For the text-containing cell, return its midpoint in [x, y] coordinate format. 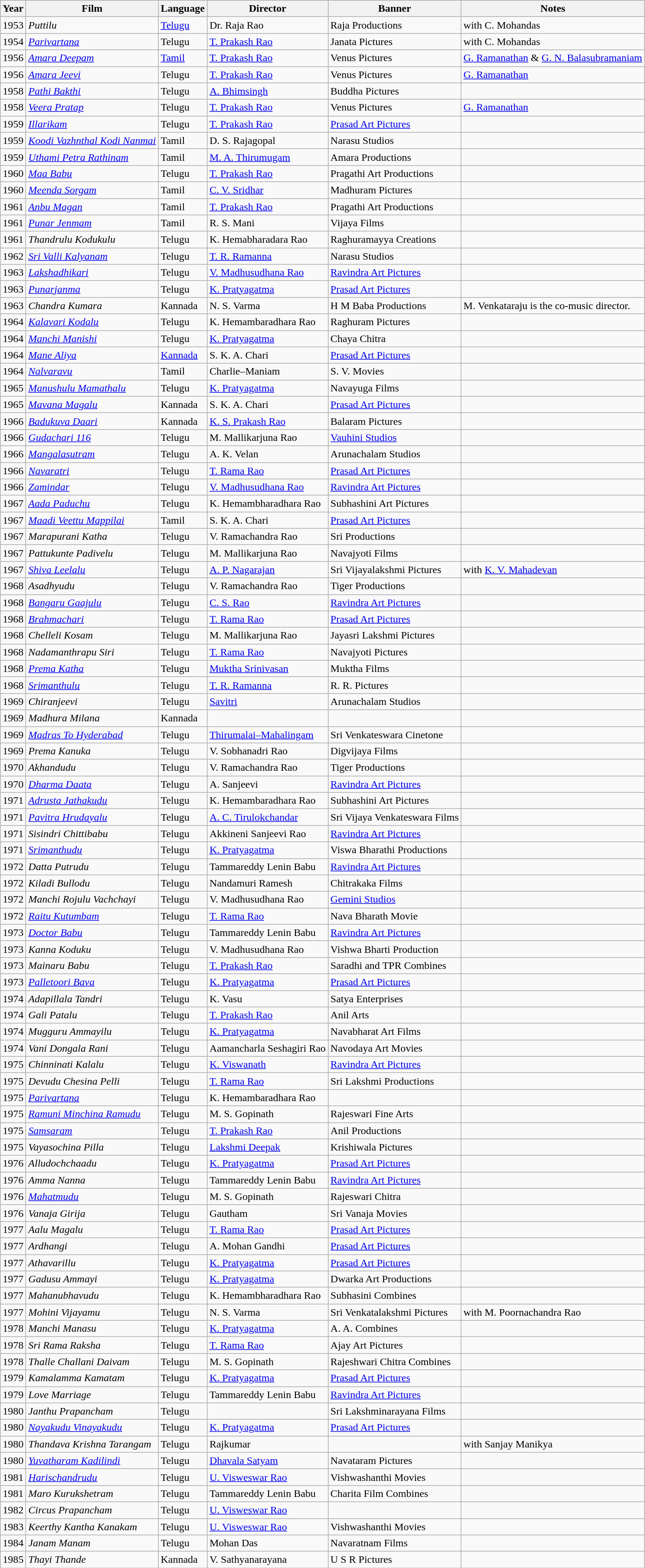
Saradhi and TPR Combines [395, 965]
Palletoori Bava [92, 982]
Navaratnam Films [395, 1543]
with M. Poornachandra Rao [553, 1312]
Vayasochina Pilla [92, 1147]
Manushulu Mamathalu [92, 388]
C. S. Rao [267, 603]
Akhandudu [92, 768]
Kalavari Kodalu [92, 322]
Nandamuri Ramesh [267, 883]
Navayuga Films [395, 388]
Nava Bharath Movie [395, 916]
Muktha Films [395, 668]
Mohan Das [267, 1543]
Chandra Kumara [92, 306]
Mugguru Ammayilu [92, 1032]
Alludochchaadu [92, 1164]
A. C. Tirulokchandar [267, 817]
Amma Nanna [92, 1180]
K. Vasu [267, 998]
Sri Rama Raksha [92, 1345]
Satya Enterprises [395, 998]
Charita Film Combines [395, 1493]
Mane Aliya [92, 355]
K. Viswanath [267, 1065]
R. S. Mani [267, 223]
K. S. Prakash Rao [267, 421]
Amara Deepam [92, 58]
Mahatmudu [92, 1196]
A. K. Velan [267, 454]
Chelleli Kosam [92, 636]
Vijaya Films [395, 223]
1982 [13, 1510]
V. Sobhanadri Rao [267, 751]
1953 [13, 25]
A. Mohan Gandhi [267, 1246]
Mavana Magalu [92, 404]
Navaratri [92, 470]
Amara Productions [395, 157]
Rajeswari Fine Arts [395, 1114]
Dharma Daata [92, 784]
Sri Vanaja Movies [395, 1213]
Bangaru Gaajulu [92, 603]
Circus Prapancham [92, 1510]
Datta Putrudu [92, 867]
Sri Venkatalakshmi Pictures [395, 1312]
Gadusu Ammayi [92, 1279]
Language [183, 9]
Meenda Sorgam [92, 190]
Koodi Vazhnthal Kodi Nanmai [92, 140]
Adrusta Jathakudu [92, 801]
Maadi Veettu Mappilai [92, 520]
Kiladi Bullodu [92, 883]
Mohini Vijayamu [92, 1312]
M. Venkataraju is the co-music director. [553, 306]
Keerthy Kantha Kanakam [92, 1526]
Subhasini Combines [395, 1296]
Aamancharla Seshagiri Rao [267, 1048]
Pavitra Hrudayalu [92, 817]
Gali Patalu [92, 1015]
Badukuva Daari [92, 421]
Year [13, 9]
Kanna Koduku [92, 949]
M. A. Thirumugam [267, 157]
Sisindri Chittibabu [92, 834]
Madhuram Pictures [395, 190]
Punar Jenmam [92, 223]
Manchi Rojulu Vachchayi [92, 900]
Rajeshwari Chitra Combines [395, 1362]
Notes [553, 9]
Rajkumar [267, 1444]
Asadhyudu [92, 586]
Raghuram Pictures [395, 322]
Thalle Challani Daivam [92, 1362]
Banner [395, 9]
Rajeswari Chitra [395, 1196]
Navodaya Art Movies [395, 1048]
Uthami Petra Rathinam [92, 157]
Balaram Pictures [395, 421]
Navajyoti Films [395, 553]
Brahmachari [92, 619]
Raghuramayya Creations [395, 240]
1983 [13, 1526]
Veera Pratap [92, 108]
Thandrulu Kodukulu [92, 240]
Dhavala Satyam [267, 1460]
R. R. Pictures [395, 685]
Sri Productions [395, 537]
Chinninati Kalalu [92, 1065]
Nalvaravu [92, 372]
Buddha Pictures [395, 91]
Muktha Srinivasan [267, 668]
Srimanthudu [92, 850]
Chaya Chitra [395, 339]
Charlie–Maniam [267, 372]
with K. V. Mahadevan [553, 570]
Mahanubhavudu [92, 1296]
Prema Katha [92, 668]
Madras To Hyderabad [92, 735]
Sri Venkateswara Cinetone [395, 735]
Shiva Leelalu [92, 570]
Yuvatharam Kadilindi [92, 1460]
Lakshadhikari [92, 273]
Puttilu [92, 25]
Anbu Magan [92, 207]
A. A. Combines [395, 1329]
Amara Jeevi [92, 75]
Akkineni Sanjeevi Rao [267, 834]
Jayasri Lakshmi Pictures [395, 636]
Gemini Studios [395, 900]
Viswa Bharathi Productions [395, 850]
Anil Arts [395, 1015]
Zamindar [92, 487]
Savitri [267, 701]
Dr. Raja Rao [267, 25]
Mainaru Babu [92, 965]
Navajyoti Pictures [395, 652]
1954 [13, 42]
Illarikam [92, 124]
Chiranjeevi [92, 701]
Nadamanthrapu Siri [92, 652]
Thandava Krishna Tarangam [92, 1444]
Digvijaya Films [395, 751]
Ramuni Minchina Ramudu [92, 1114]
Vanaja Girija [92, 1213]
Pattukunte Padivelu [92, 553]
1984 [13, 1543]
1962 [13, 256]
A. P. Nagarajan [267, 570]
Raitu Kutumbam [92, 916]
D. S. Rajagopal [267, 140]
Sri Lakshminarayana Films [395, 1411]
Maro Kurukshetram [92, 1493]
Madhura Milana [92, 718]
Vishwa Bharti Production [395, 949]
1985 [13, 1560]
Anil Productions [395, 1131]
Punarjanma [92, 289]
Janata Pictures [395, 42]
U S R Pictures [395, 1560]
A. Sanjeevi [267, 784]
Manchi Manasu [92, 1329]
A. Bhimsingh [267, 91]
Aada Paduchu [92, 504]
Navabharat Art Films [395, 1032]
with Sanjay Manikya [553, 1444]
Thirumalai–Mahalingam [267, 735]
Chitrakaka Films [395, 883]
Doctor Babu [92, 932]
Thayi Thande [92, 1560]
Kamalamma Kamatam [92, 1378]
Film [92, 9]
K. Hemabharadara Rao [267, 240]
Gudachari 116 [92, 437]
Devudu Chesina Pelli [92, 1081]
Janthu Prapancham [92, 1411]
C. V. Sridhar [267, 190]
S. V. Movies [395, 372]
Krishiwala Pictures [395, 1147]
Sri Vijayalakshmi Pictures [395, 570]
Aalu Magalu [92, 1229]
Raja Productions [395, 25]
Nayakudu Vinayakudu [92, 1428]
Sri Vijaya Venkateswara Films [395, 817]
Director [267, 9]
Marapurani Katha [92, 537]
H M Baba Productions [395, 306]
Lakshmi Deepak [267, 1147]
Maa Babu [92, 173]
Ardhangi [92, 1246]
Vani Dongala Rani [92, 1048]
Athavarillu [92, 1263]
Harischandrudu [92, 1477]
Sri Lakshmi Productions [395, 1081]
Janam Manam [92, 1543]
Navataram Pictures [395, 1460]
G. Ramanathan & G. N. Balasubramaniam [553, 58]
V. Sathyanarayana [267, 1560]
Vauhini Studios [395, 437]
Sri Valli Kalyanam [92, 256]
Ajay Art Pictures [395, 1345]
Samsaram [92, 1131]
Gautham [267, 1213]
Mangalasutram [92, 454]
Adapillala Tandri [92, 998]
Pathi Bakthi [92, 91]
Srimanthulu [92, 685]
Prema Kanuka [92, 751]
Manchi Manishi [92, 339]
Love Marriage [92, 1395]
Dwarka Art Productions [395, 1279]
